Extract the (x, y) coordinate from the center of the cell holding the provided text.  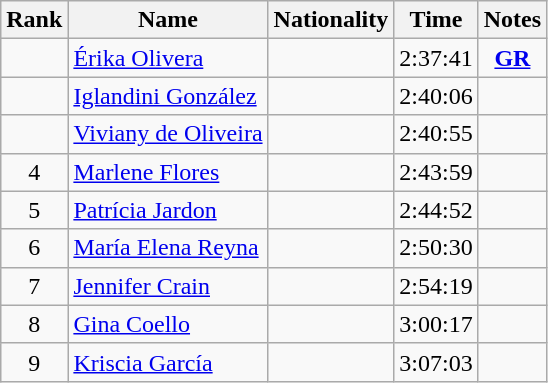
María Elena Reyna (168, 248)
Marlene Flores (168, 172)
2:44:52 (436, 210)
Nationality (331, 20)
Jennifer Crain (168, 286)
2:50:30 (436, 248)
Gina Coello (168, 324)
Kriscia García (168, 362)
Viviany de Oliveira (168, 134)
6 (34, 248)
Iglandini González (168, 96)
Érika Olivera (168, 58)
Notes (512, 20)
2:40:06 (436, 96)
3:00:17 (436, 324)
2:40:55 (436, 134)
Patrícia Jardon (168, 210)
8 (34, 324)
Name (168, 20)
4 (34, 172)
3:07:03 (436, 362)
Rank (34, 20)
GR (512, 58)
7 (34, 286)
5 (34, 210)
2:54:19 (436, 286)
2:37:41 (436, 58)
Time (436, 20)
9 (34, 362)
2:43:59 (436, 172)
